From the cell containing the given text, extract its center point as [x, y] coordinate. 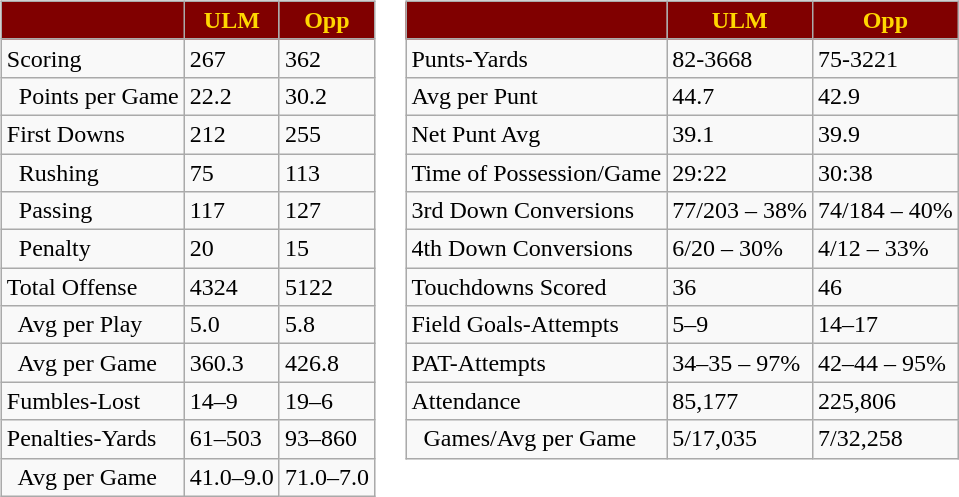
7/32,258 [886, 439]
Attendance [536, 401]
93–860 [326, 439]
5–9 [740, 325]
113 [326, 173]
255 [326, 134]
39.1 [740, 134]
75-3221 [886, 58]
127 [326, 211]
Avg per Punt [536, 96]
15 [326, 249]
4324 [232, 287]
PAT-Attempts [536, 363]
225,806 [886, 401]
Penalties-Yards [92, 439]
42.9 [886, 96]
4th Down Conversions [536, 249]
20 [232, 249]
Games/Avg per Game [536, 439]
85,177 [740, 401]
29:22 [740, 173]
3rd Down Conversions [536, 211]
426.8 [326, 363]
42–44 – 95% [886, 363]
30:38 [886, 173]
Field Goals-Attempts [536, 325]
82-3668 [740, 58]
4/12 – 33% [886, 249]
First Downs [92, 134]
46 [886, 287]
212 [232, 134]
34–35 – 97% [740, 363]
41.0–9.0 [232, 477]
Punts-Yards [536, 58]
Passing [92, 211]
5.0 [232, 325]
Touchdowns Scored [536, 287]
75 [232, 173]
14–9 [232, 401]
Points per Game [92, 96]
362 [326, 58]
22.2 [232, 96]
Avg per Play [92, 325]
Fumbles-Lost [92, 401]
5/17,035 [740, 439]
Net Punt Avg [536, 134]
Time of Possession/Game [536, 173]
117 [232, 211]
267 [232, 58]
Scoring [92, 58]
77/203 – 38% [740, 211]
14–17 [886, 325]
Rushing [92, 173]
36 [740, 287]
39.9 [886, 134]
44.7 [740, 96]
61–503 [232, 439]
360.3 [232, 363]
71.0–7.0 [326, 477]
Penalty [92, 249]
74/184 – 40% [886, 211]
5122 [326, 287]
5.8 [326, 325]
19–6 [326, 401]
30.2 [326, 96]
6/20 – 30% [740, 249]
Total Offense [92, 287]
